Scan for the cell matching the given text and deliver its (x, y) coordinate at center. 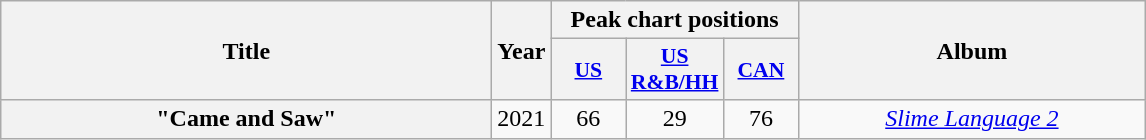
Peak chart positions (675, 20)
29 (675, 119)
76 (760, 119)
Slime Language 2 (972, 119)
CAN (760, 70)
2021 (522, 119)
Year (522, 50)
66 (588, 119)
US (588, 70)
Title (246, 50)
"Came and Saw" (246, 119)
USR&B/HH (675, 70)
Album (972, 50)
